For the text-containing cell, return its midpoint in (x, y) coordinate format. 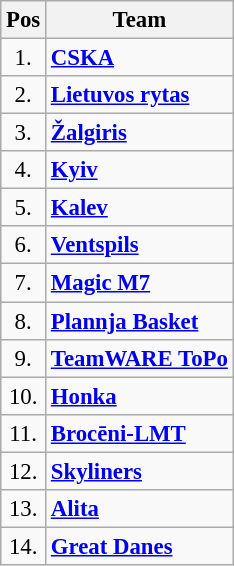
Kyiv (140, 170)
5. (24, 208)
14. (24, 546)
7. (24, 283)
Plannja Basket (140, 321)
CSKA (140, 58)
Skyliners (140, 471)
2. (24, 95)
Honka (140, 396)
4. (24, 170)
Ventspils (140, 245)
9. (24, 358)
6. (24, 245)
12. (24, 471)
13. (24, 509)
Brocēni-LMT (140, 433)
10. (24, 396)
Alita (140, 509)
Kalev (140, 208)
Team (140, 20)
Pos (24, 20)
Magic M7 (140, 283)
Žalgiris (140, 133)
1. (24, 58)
3. (24, 133)
Lietuvos rytas (140, 95)
11. (24, 433)
Great Danes (140, 546)
TeamWARE ToPo (140, 358)
8. (24, 321)
